Scan for the cell matching the given text and deliver its [x, y] coordinate at center. 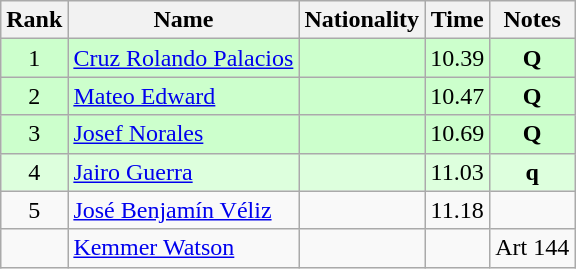
Rank [34, 20]
3 [34, 134]
Cruz Rolando Palacios [184, 58]
Time [458, 20]
4 [34, 172]
Art 144 [532, 248]
Josef Norales [184, 134]
José Benjamín Véliz [184, 210]
Notes [532, 20]
Kemmer Watson [184, 248]
1 [34, 58]
Name [184, 20]
Jairo Guerra [184, 172]
q [532, 172]
5 [34, 210]
Nationality [362, 20]
10.39 [458, 58]
Mateo Edward [184, 96]
10.47 [458, 96]
2 [34, 96]
11.18 [458, 210]
11.03 [458, 172]
10.69 [458, 134]
